Detect which cell encompasses the target text, then output its [X, Y] center coordinate. 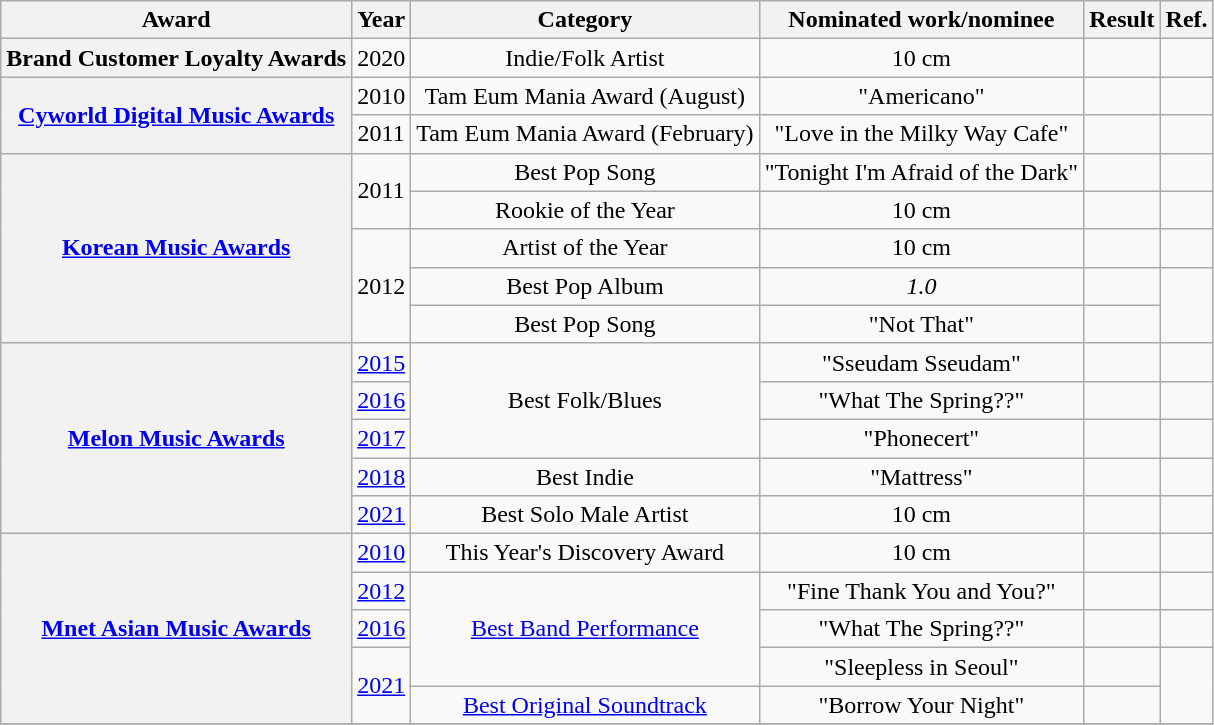
Year [382, 20]
Korean Music Awards [176, 248]
"Tonight I'm Afraid of the Dark" [922, 172]
Best Solo Male Artist [585, 515]
Artist of the Year [585, 248]
"Not That" [922, 324]
2015 [382, 362]
Tam Eum Mania Award (February) [585, 134]
Result [1122, 20]
"Love in the Milky Way Cafe" [922, 134]
Nominated work/nominee [922, 20]
Category [585, 20]
"Phonecert" [922, 438]
Best Band Performance [585, 629]
Award [176, 20]
Best Folk/Blues [585, 400]
This Year's Discovery Award [585, 553]
Best Indie [585, 477]
Cyworld Digital Music Awards [176, 115]
Indie/Folk Artist [585, 58]
2018 [382, 477]
"Borrow Your Night" [922, 705]
2020 [382, 58]
"Fine Thank You and You?" [922, 591]
Mnet Asian Music Awards [176, 629]
Best Original Soundtrack [585, 705]
Melon Music Awards [176, 438]
Rookie of the Year [585, 210]
"Sseudam Sseudam" [922, 362]
Brand Customer Loyalty Awards [176, 58]
"Americano" [922, 96]
2017 [382, 438]
Ref. [1186, 20]
Tam Eum Mania Award (August) [585, 96]
1.0 [922, 286]
"Sleepless in Seoul" [922, 667]
"Mattress" [922, 477]
Best Pop Album [585, 286]
